Provide the (X, Y) coordinate of the cell's center where the given text is located.  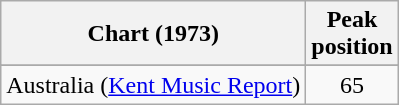
Chart (1973) (154, 34)
Peakposition (352, 34)
Australia (Kent Music Report) (154, 85)
65 (352, 85)
